Pinpoint the cell where the given text exists, returning its [x, y] midpoint coordinate. 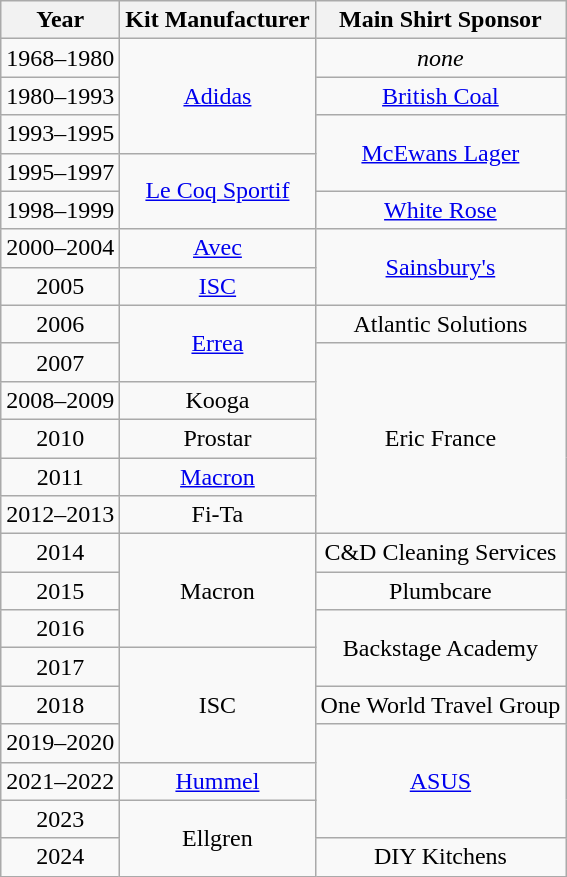
White Rose [440, 210]
2012–2013 [60, 515]
2021–2022 [60, 781]
2017 [60, 667]
Prostar [218, 438]
C&D Cleaning Services [440, 553]
Le Coq Sportif [218, 191]
2016 [60, 629]
1998–1999 [60, 210]
1993–1995 [60, 134]
2018 [60, 705]
2023 [60, 819]
none [440, 58]
1968–1980 [60, 58]
1995–1997 [60, 172]
2005 [60, 286]
Plumbcare [440, 591]
2019–2020 [60, 743]
2015 [60, 591]
Avec [218, 248]
2000–2004 [60, 248]
Ellgren [218, 838]
Kit Manufacturer [218, 20]
2024 [60, 857]
Kooga [218, 400]
1980–1993 [60, 96]
Sainsbury's [440, 267]
McEwans Lager [440, 153]
ASUS [440, 781]
2010 [60, 438]
Adidas [218, 96]
One World Travel Group [440, 705]
British Coal [440, 96]
Hummel [218, 781]
Fi-Ta [218, 515]
Eric France [440, 438]
2014 [60, 553]
2006 [60, 324]
Errea [218, 343]
2007 [60, 362]
Main Shirt Sponsor [440, 20]
Atlantic Solutions [440, 324]
2011 [60, 477]
2008–2009 [60, 400]
Backstage Academy [440, 648]
Year [60, 20]
DIY Kitchens [440, 857]
